Output the [x, y] coordinate of the center of the cell containing the given text.  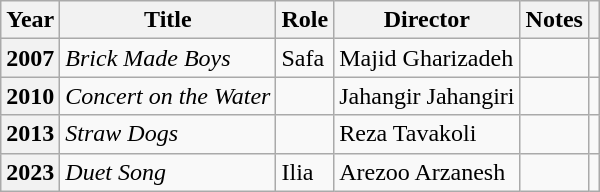
Brick Made Boys [168, 58]
Role [305, 20]
Notes [554, 20]
Duet Song [168, 172]
Ilia [305, 172]
Majid Gharizadeh [427, 58]
2010 [30, 96]
Jahangir Jahangiri [427, 96]
Reza Tavakoli [427, 134]
Year [30, 20]
Arezoo Arzanesh [427, 172]
2023 [30, 172]
Title [168, 20]
Safa [305, 58]
2007 [30, 58]
Concert on the Water [168, 96]
Straw Dogs [168, 134]
Director [427, 20]
2013 [30, 134]
